From the cell containing the given text, extract its center point as [x, y] coordinate. 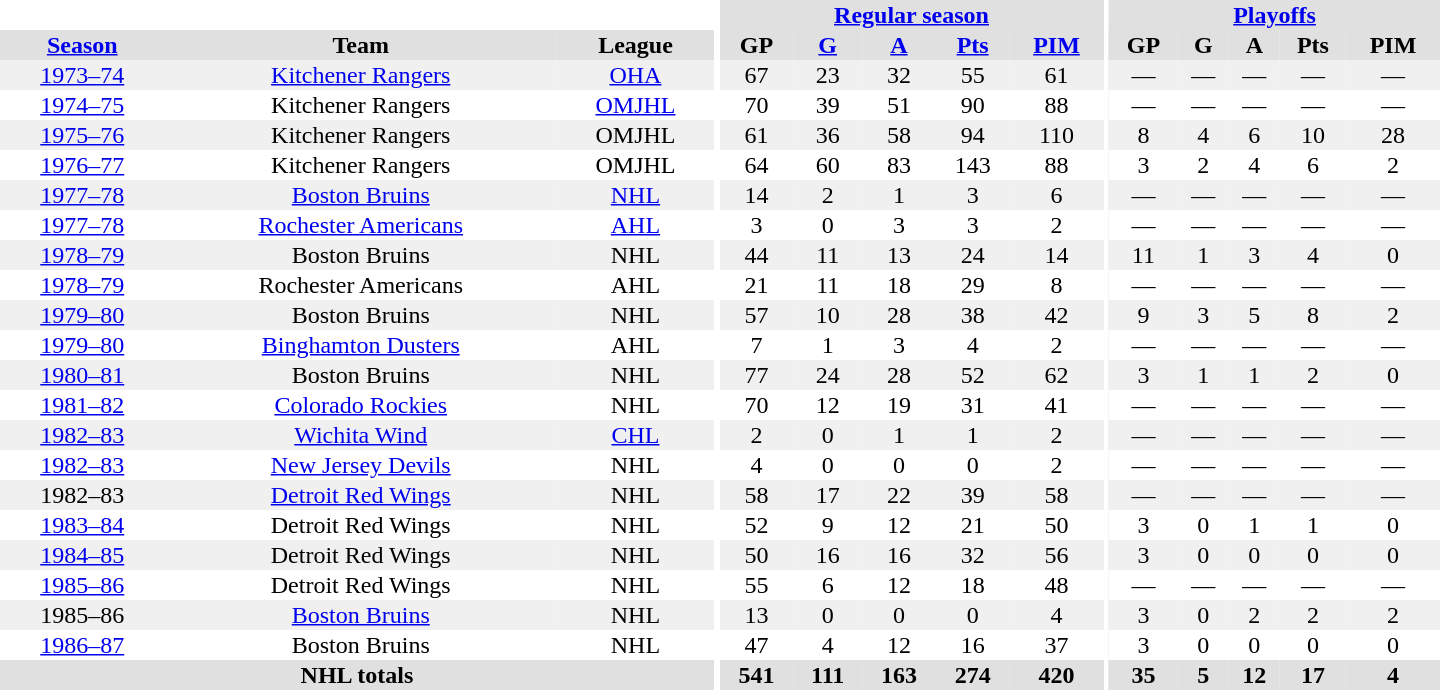
51 [899, 105]
163 [899, 675]
44 [757, 255]
7 [757, 345]
83 [899, 165]
110 [1057, 135]
Colorado Rockies [360, 405]
23 [828, 75]
1976–77 [82, 165]
64 [757, 165]
1980–81 [82, 375]
42 [1057, 315]
48 [1057, 585]
56 [1057, 555]
62 [1057, 375]
1975–76 [82, 135]
22 [899, 495]
Binghamton Dusters [360, 345]
38 [973, 315]
CHL [636, 435]
60 [828, 165]
League [636, 45]
1974–75 [82, 105]
67 [757, 75]
1973–74 [82, 75]
NHL totals [357, 675]
29 [973, 285]
35 [1144, 675]
1984–85 [82, 555]
47 [757, 645]
1981–82 [82, 405]
77 [757, 375]
OHA [636, 75]
New Jersey Devils [360, 465]
143 [973, 165]
Team [360, 45]
19 [899, 405]
274 [973, 675]
Playoffs [1274, 15]
541 [757, 675]
36 [828, 135]
41 [1057, 405]
94 [973, 135]
111 [828, 675]
Season [82, 45]
31 [973, 405]
Wichita Wind [360, 435]
1983–84 [82, 525]
Regular season [912, 15]
1986–87 [82, 645]
420 [1057, 675]
57 [757, 315]
37 [1057, 645]
90 [973, 105]
